Provide the [x, y] coordinate of the cell's center where the given text is located.  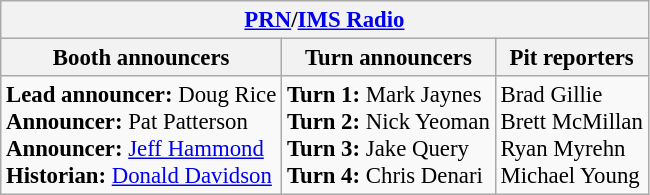
Brad GillieBrett McMillanRyan MyrehnMichael Young [572, 136]
Pit reporters [572, 58]
Lead announcer: Doug RiceAnnouncer: Pat PattersonAnnouncer: Jeff HammondHistorian: Donald Davidson [142, 136]
Turn 1: Mark Jaynes Turn 2: Nick YeomanTurn 3: Jake QueryTurn 4: Chris Denari [389, 136]
Turn announcers [389, 58]
PRN/IMS Radio [324, 20]
Booth announcers [142, 58]
